For the text-containing cell, return its midpoint in (X, Y) coordinate format. 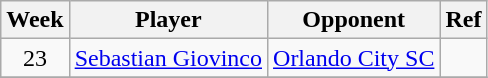
Ref (464, 20)
Opponent (354, 20)
Player (168, 20)
Week (35, 20)
Sebastian Giovinco (168, 58)
Orlando City SC (354, 58)
23 (35, 58)
